Return (X, Y) of the center of cell containing provided text 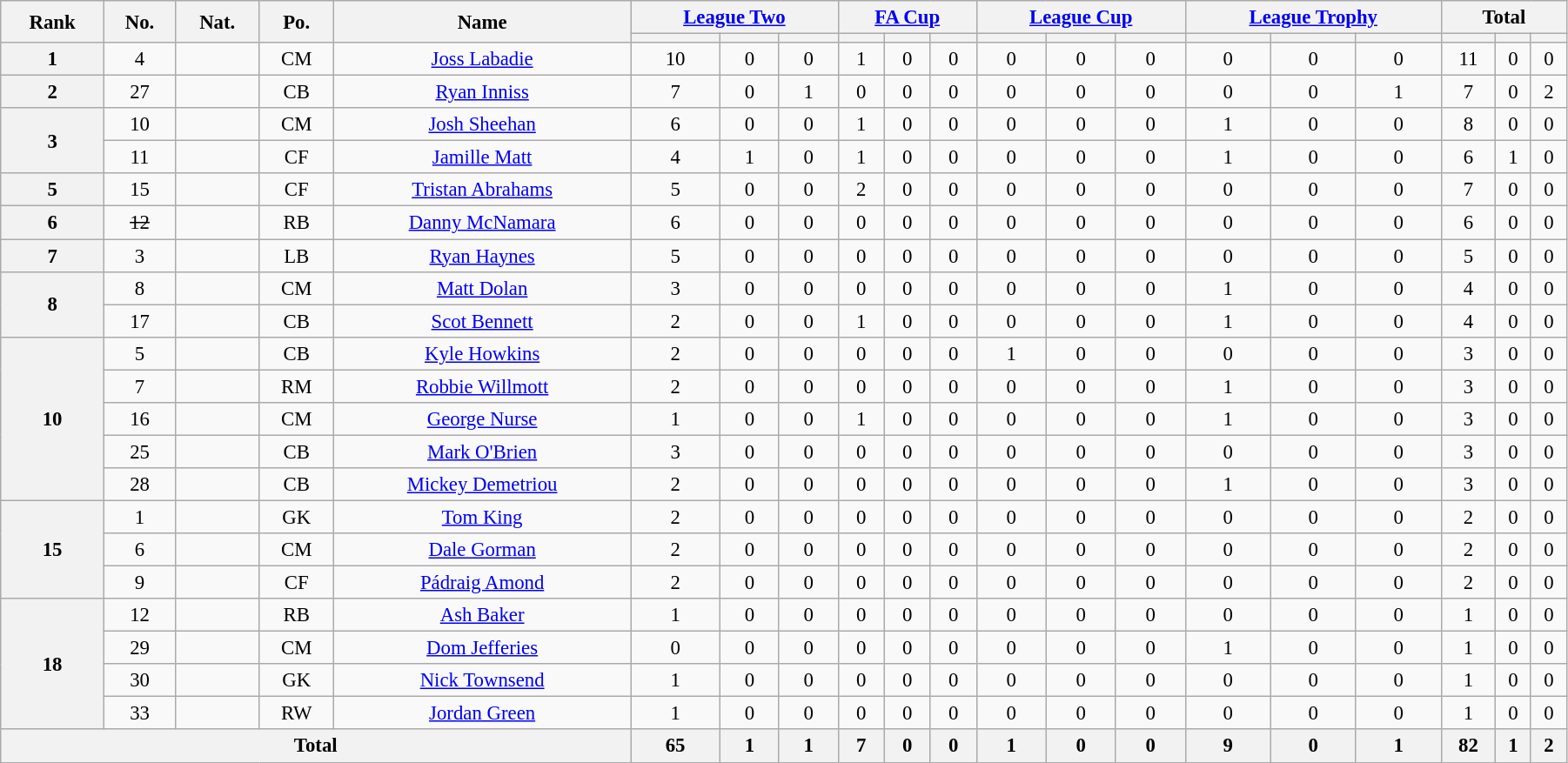
Matt Dolan (482, 288)
Ash Baker (482, 615)
Robbie Willmott (482, 386)
Joss Labadie (482, 59)
League Trophy (1313, 17)
Danny McNamara (482, 223)
33 (139, 713)
Ryan Inniss (482, 92)
Tristan Abrahams (482, 191)
Ryan Haynes (482, 256)
65 (675, 746)
Scot Bennett (482, 321)
Mickey Demetriou (482, 485)
Tom King (482, 517)
Pádraig Amond (482, 583)
Po. (297, 22)
George Nurse (482, 419)
17 (139, 321)
League Two (734, 17)
29 (139, 648)
82 (1468, 746)
Kyle Howkins (482, 353)
28 (139, 485)
Nick Townsend (482, 680)
No. (139, 22)
27 (139, 92)
Jamille Matt (482, 157)
16 (139, 419)
25 (139, 452)
Jordan Green (482, 713)
Nat. (218, 22)
LB (297, 256)
18 (52, 664)
Dale Gorman (482, 550)
Mark O'Brien (482, 452)
30 (139, 680)
League Cup (1081, 17)
Dom Jefferies (482, 648)
Name (482, 22)
Josh Sheehan (482, 124)
RM (297, 386)
FA Cup (907, 17)
RW (297, 713)
Rank (52, 22)
